Determine the [X, Y] coordinate at the center of the cell enclosing the given text.  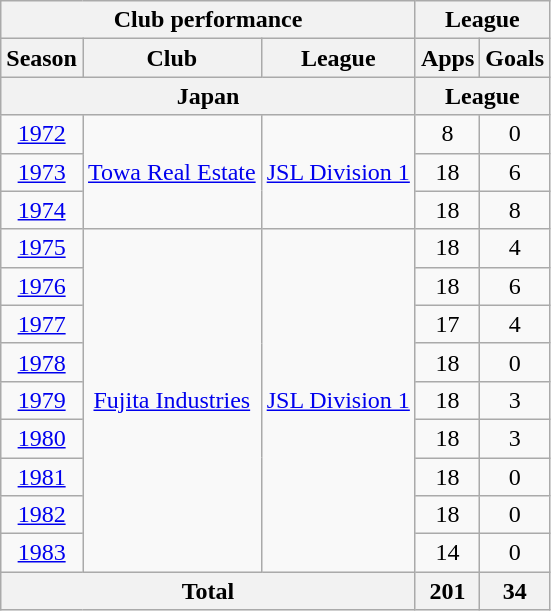
34 [515, 591]
201 [447, 591]
Club [172, 58]
1981 [42, 477]
1972 [42, 134]
1978 [42, 362]
1974 [42, 210]
Club performance [208, 20]
Fujita Industries [172, 400]
14 [447, 553]
Goals [515, 58]
Apps [447, 58]
1979 [42, 400]
1977 [42, 324]
Japan [208, 96]
1976 [42, 286]
Total [208, 591]
1973 [42, 172]
Season [42, 58]
17 [447, 324]
1980 [42, 438]
1982 [42, 515]
1983 [42, 553]
1975 [42, 248]
Towa Real Estate [172, 172]
